For the text-containing cell, return its midpoint in (X, Y) coordinate format. 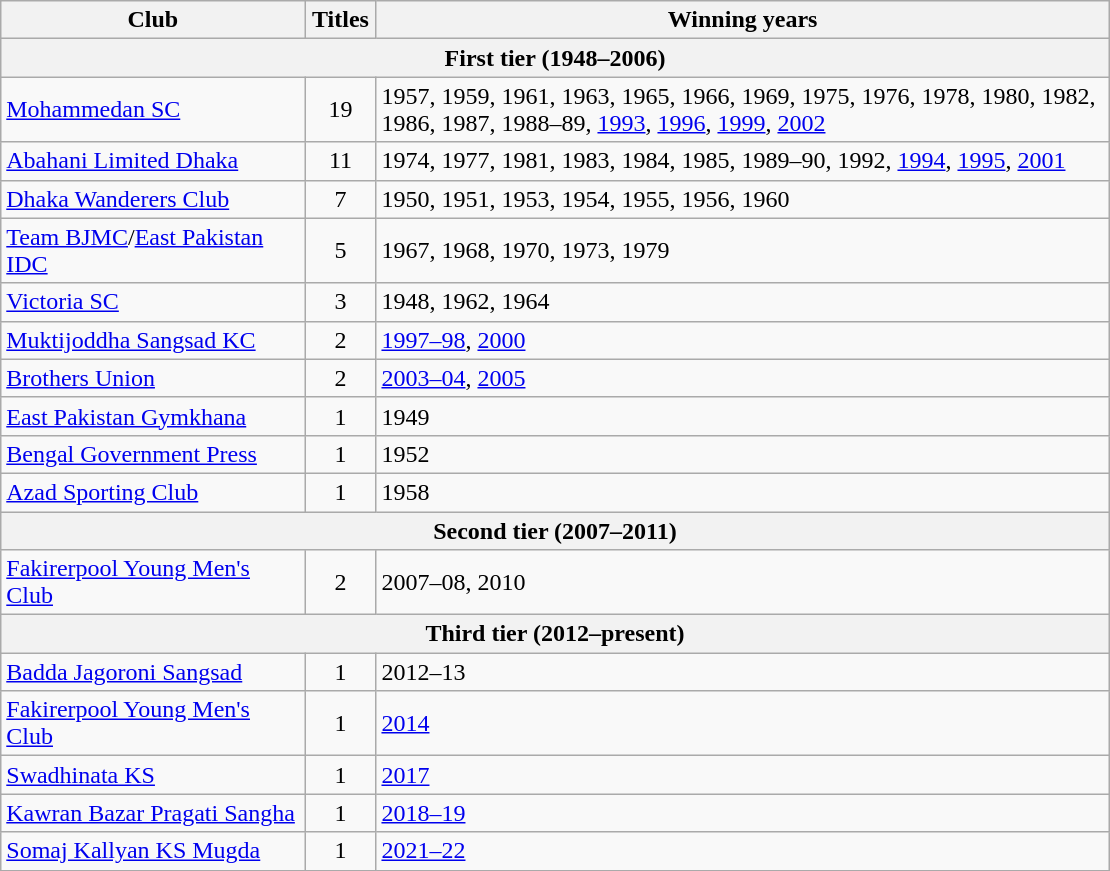
19 (340, 110)
1957, 1959, 1961, 1963, 1965, 1966, 1969, 1975, 1976, 1978, 1980, 1982, 1986, 1987, 1988–89, 1993, 1996, 1999, 2002 (742, 110)
First tier (1948–2006) (555, 58)
2012–13 (742, 672)
1967, 1968, 1970, 1973, 1979 (742, 250)
2018–19 (742, 813)
Titles (340, 20)
Swadhinata KS (153, 775)
1958 (742, 492)
Club (153, 20)
1950, 1951, 1953, 1954, 1955, 1956, 1960 (742, 199)
2021–22 (742, 851)
2007–08, 2010 (742, 582)
11 (340, 161)
Dhaka Wanderers Club (153, 199)
1949 (742, 416)
1948, 1962, 1964 (742, 302)
5 (340, 250)
Third tier (2012–present) (555, 634)
Winning years (742, 20)
1997–98, 2000 (742, 340)
2014 (742, 724)
Bengal Government Press (153, 454)
Badda Jagoroni Sangsad (153, 672)
1974, 1977, 1981, 1983, 1984, 1985, 1989–90, 1992, 1994, 1995, 2001 (742, 161)
Abahani Limited Dhaka (153, 161)
Team BJMC/East Pakistan IDC (153, 250)
Victoria SC (153, 302)
Mohammedan SC (153, 110)
Second tier (2007–2011) (555, 531)
Azad Sporting Club (153, 492)
7 (340, 199)
2003–04, 2005 (742, 378)
1952 (742, 454)
Kawran Bazar Pragati Sangha (153, 813)
Muktijoddha Sangsad KC (153, 340)
Somaj Kallyan KS Mugda (153, 851)
East Pakistan Gymkhana (153, 416)
Brothers Union (153, 378)
3 (340, 302)
2017 (742, 775)
